Output the [x, y] coordinate of the center of the cell containing the given text.  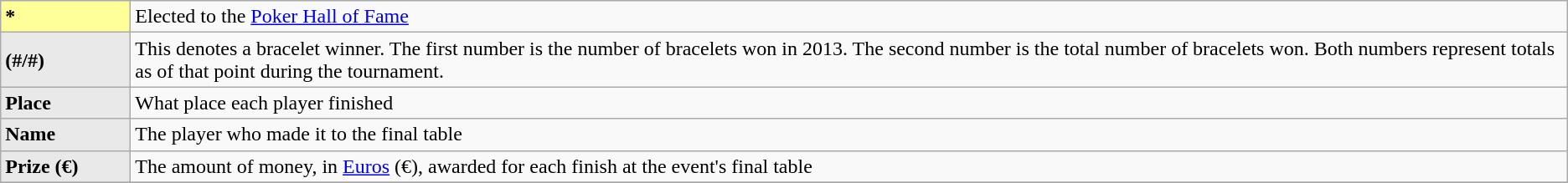
(#/#) [65, 60]
Name [65, 135]
Elected to the Poker Hall of Fame [849, 17]
What place each player finished [849, 103]
Prize (€) [65, 166]
* [65, 17]
Place [65, 103]
The amount of money, in Euros (€), awarded for each finish at the event's final table [849, 166]
The player who made it to the final table [849, 135]
